Identify which cell holds the provided text, then report its (X, Y) central coordinate. 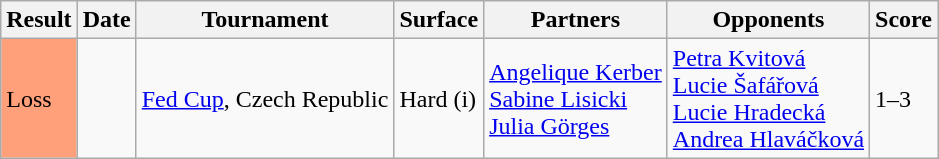
Result (39, 20)
Hard (i) (439, 98)
Score (904, 20)
Date (106, 20)
Loss (39, 98)
Fed Cup, Czech Republic (265, 98)
Angelique Kerber Sabine Lisicki Julia Görges (576, 98)
Opponents (768, 20)
Partners (576, 20)
1–3 (904, 98)
Surface (439, 20)
Petra Kvitová Lucie Šafářová Lucie Hradecká Andrea Hlaváčková (768, 98)
Tournament (265, 20)
